Find where the given text appears and provide that cell's center as [X, Y] coordinate. 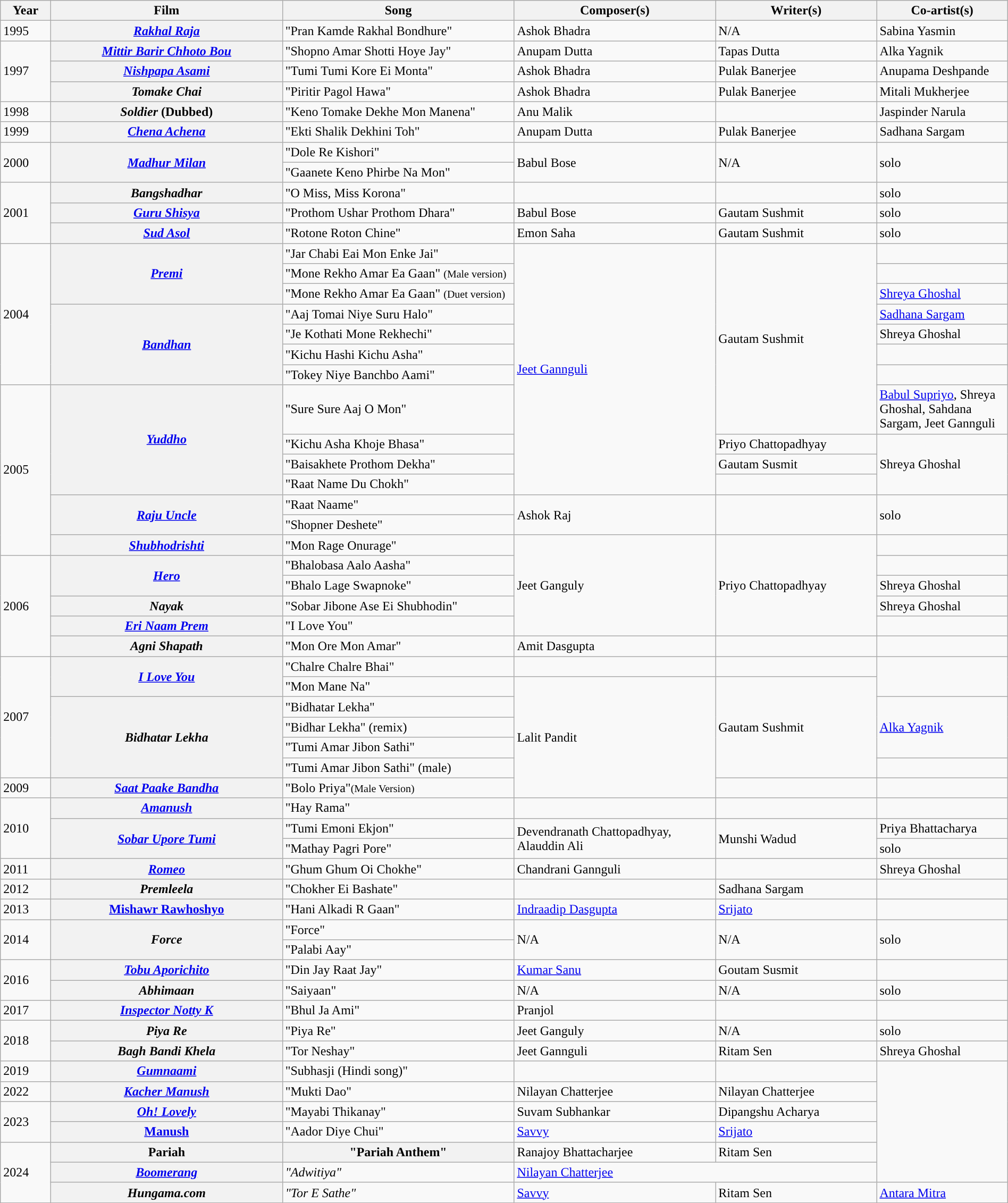
Premi [166, 274]
Jaspinder Narula [942, 112]
"Mayabi Thikanay" [398, 1112]
2016 [26, 980]
Guru Shisya [166, 213]
"Bolo Priya"(Male Version) [398, 788]
Gumnaami [166, 1071]
2017 [26, 1011]
"Sure Sure Aaj O Mon" [398, 409]
"Ekti Shalik Dekhini Toh" [398, 132]
"Pran Kamde Rakhal Bondhure" [398, 31]
Madhur Milan [166, 162]
2005 [26, 470]
I Love You [166, 677]
"Mon Mane Na" [398, 687]
"Tor Neshay" [398, 1051]
"Kichu Hashi Kichu Asha" [398, 355]
"Dole Re Kishori" [398, 152]
Abhimaan [166, 990]
Goutam Susmit [796, 970]
1998 [26, 112]
"Rotone Roton Chine" [398, 233]
Eri Naam Prem [166, 626]
Inspector Notty K [166, 1011]
"Bidhar Lekha" (remix) [398, 727]
"Force" [398, 930]
2006 [26, 605]
2004 [26, 314]
"Sobar Jibone Ase Ei Shubhodin" [398, 605]
Tobu Aporichito [166, 970]
"Bhalo Lage Swapnoke" [398, 585]
Year [26, 11]
2007 [26, 717]
"Chokher Ei Bashate" [398, 889]
"Gaanete Keno Phirbe Na Mon" [398, 172]
Bandhan [166, 344]
Suvam Subhankar [615, 1112]
1999 [26, 132]
Tomake Chai [166, 91]
"Tumi Amar Jibon Sathi" (male) [398, 768]
Antara Mitra [942, 1192]
"Bhul Ja Ami" [398, 1011]
"Jar Chabi Eai Mon Enke Jai" [398, 254]
Hero [166, 575]
2013 [26, 909]
Emon Saha [615, 233]
"Aaj Tomai Niye Suru Halo" [398, 314]
Agni Shapath [166, 646]
"Tor E Sathe" [398, 1192]
"Mone Rekho Amar Ea Gaan" (Duet version) [398, 294]
"Piya Re" [398, 1031]
Indraadip Dasgupta [615, 909]
2012 [26, 889]
2001 [26, 213]
Bagh Bandi Khela [166, 1051]
"Bhalobasa Aalo Aasha" [398, 565]
"Adwitiya" [398, 1172]
Writer(s) [796, 11]
"Hani Alkadi R Gaan" [398, 909]
Rakhal Raja [166, 31]
"O Miss, Miss Korona" [398, 192]
Anupama Deshpande [942, 71]
Munshi Wadud [796, 838]
Mitali Mukherjee [942, 91]
Devendranath Chattopadhyay, Alauddin Ali [615, 838]
"Tumi Amar Jibon Sathi" [398, 747]
Chandrani Gannguli [615, 869]
"Mathay Pagri Pore" [398, 848]
2024 [26, 1172]
"Mukti Dao" [398, 1091]
Mittir Barir Chhoto Bou [166, 51]
"Tumi Tumi Kore Ei Monta" [398, 71]
Pariah [166, 1152]
Film [166, 11]
1995 [26, 31]
"Tumi Emoni Ekjon" [398, 828]
"Ghum Ghum Oi Chokhe" [398, 869]
"Palabi Aay" [398, 950]
Amit Dasgupta [615, 646]
Song [398, 11]
Lalit Pandit [615, 737]
Tapas Dutta [796, 51]
"Shopno Amar Shotti Hoye Jay" [398, 51]
Babul Supriyo, Shreya Ghoshal, Sahdana Sargam, Jeet Gannguli [942, 409]
1997 [26, 71]
Hungama.com [166, 1192]
2014 [26, 940]
"Chalre Chalre Bhai" [398, 667]
Anu Malik [615, 112]
Co-artist(s) [942, 11]
Pranjol [615, 1011]
Yuddho [166, 440]
"Raat Naame" [398, 504]
"Piritir Pagol Hawa" [398, 91]
Saat Paake Bandha [166, 788]
"Hay Rama" [398, 808]
Manush [166, 1132]
2019 [26, 1071]
Nayak [166, 605]
Sud Asol [166, 233]
Shubhodrishti [166, 545]
Sabina Yasmin [942, 31]
Kumar Sanu [615, 970]
"Je Kothati Mone Rekhechi" [398, 334]
Sobar Upore Tumi [166, 838]
"Raat Name Du Chokh" [398, 484]
Force [166, 940]
2009 [26, 788]
Amanush [166, 808]
Soldier (Dubbed) [166, 112]
Nishpapa Asami [166, 71]
"Mon Rage Onurage" [398, 545]
"Mone Rekho Amar Ea Gaan" (Male version) [398, 274]
"Din Jay Raat Jay" [398, 970]
Chena Achena [166, 132]
2010 [26, 828]
"Baisakhete Prothom Dekha" [398, 464]
Gautam Susmit [796, 464]
2011 [26, 869]
Romeo [166, 869]
"Shopner Deshete" [398, 525]
"Prothom Ushar Prothom Dhara" [398, 213]
"Aador Diye Chui" [398, 1132]
"Kichu Asha Khoje Bhasa" [398, 444]
Bidhatar Lekha [166, 737]
Piya Re [166, 1031]
Dipangshu Acharya [796, 1112]
Oh! Lovely [166, 1112]
2022 [26, 1091]
Kacher Manush [166, 1091]
2018 [26, 1041]
"Keno Tomake Dekhe Mon Manena" [398, 112]
2000 [26, 162]
"Subhasji (Hindi song)" [398, 1071]
"Bidhatar Lekha" [398, 707]
Composer(s) [615, 11]
Priya Bhattacharya [942, 828]
Ashok Raj [615, 515]
"Tokey Niye Banchbo Aami" [398, 375]
"Saiyaan" [398, 990]
Ranajoy Bhattacharjee [615, 1152]
Mishawr Rawhoshyo [166, 909]
2023 [26, 1122]
Raju Uncle [166, 515]
Premleela [166, 889]
Boomerang [166, 1172]
Bangshadhar [166, 192]
"Pariah Anthem" [398, 1152]
"Mon Ore Mon Amar" [398, 646]
"I Love You" [398, 626]
